Pinpoint the cell where the given text exists, returning its [x, y] midpoint coordinate. 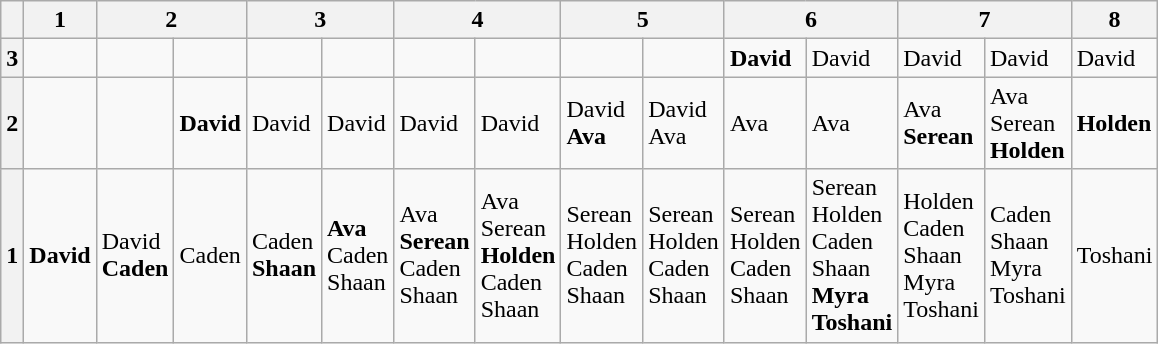
AvaSereanHoldenCadenShaan [518, 256]
DavidCaden [135, 256]
8 [1114, 20]
Caden [210, 256]
CadenShaan [284, 256]
AvaCadenShaan [358, 256]
AvaSereanCadenShaan [434, 256]
7 [984, 20]
CadenShaanMyraToshani [1028, 256]
6 [810, 20]
AvaSereanHolden [1028, 123]
Toshani [1114, 256]
HoldenCadenShaanMyraToshani [942, 256]
Holden [1114, 123]
4 [478, 20]
SereanHoldenCadenShaanMyraToshani [852, 256]
AvaSerean [942, 123]
5 [642, 20]
